Scan for the cell matching the given text and deliver its [x, y] coordinate at center. 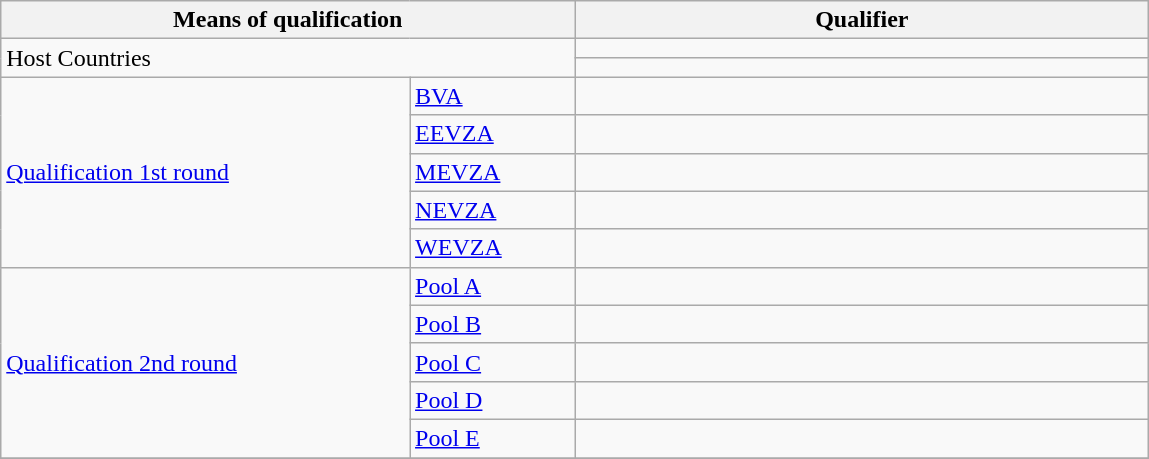
Pool B [492, 324]
Host Countries [288, 58]
BVA [492, 96]
Pool A [492, 286]
Means of qualification [288, 20]
Pool D [492, 400]
EEVZA [492, 134]
Qualification 2nd round [206, 362]
NEVZA [492, 210]
WEVZA [492, 248]
Qualification 1st round [206, 172]
Pool E [492, 438]
Qualifier [862, 20]
Pool C [492, 362]
MEVZA [492, 172]
